Find where the given text appears and provide that cell's center as (X, Y) coordinate. 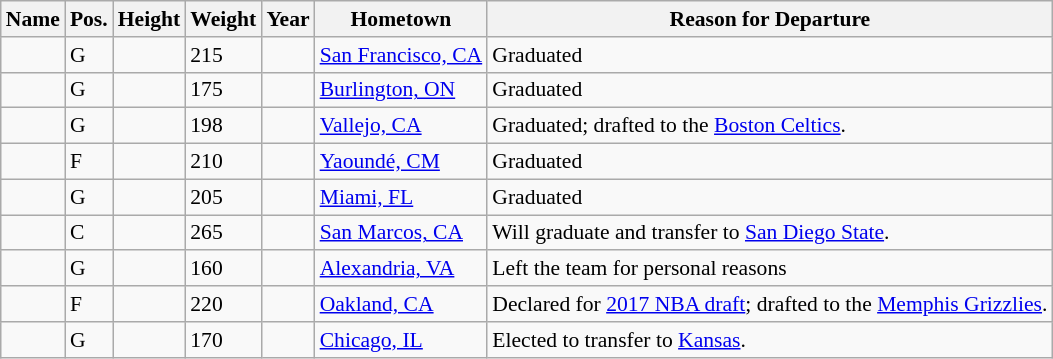
215 (223, 55)
Hometown (402, 19)
Burlington, ON (402, 90)
Height (149, 19)
Left the team for personal reasons (770, 269)
198 (223, 126)
C (89, 233)
Declared for 2017 NBA draft; drafted to the Memphis Grizzlies. (770, 304)
265 (223, 233)
Oakland, CA (402, 304)
Vallejo, CA (402, 126)
Pos. (89, 19)
Alexandria, VA (402, 269)
Yaoundé, CM (402, 162)
205 (223, 197)
175 (223, 90)
Year (288, 19)
San Francisco, CA (402, 55)
San Marcos, CA (402, 233)
220 (223, 304)
Chicago, IL (402, 340)
Elected to transfer to Kansas. (770, 340)
Graduated; drafted to the Boston Celtics. (770, 126)
Reason for Departure (770, 19)
170 (223, 340)
Will graduate and transfer to San Diego State. (770, 233)
Name (33, 19)
Weight (223, 19)
Miami, FL (402, 197)
160 (223, 269)
210 (223, 162)
